Find where the given text appears and provide that cell's center as (X, Y) coordinate. 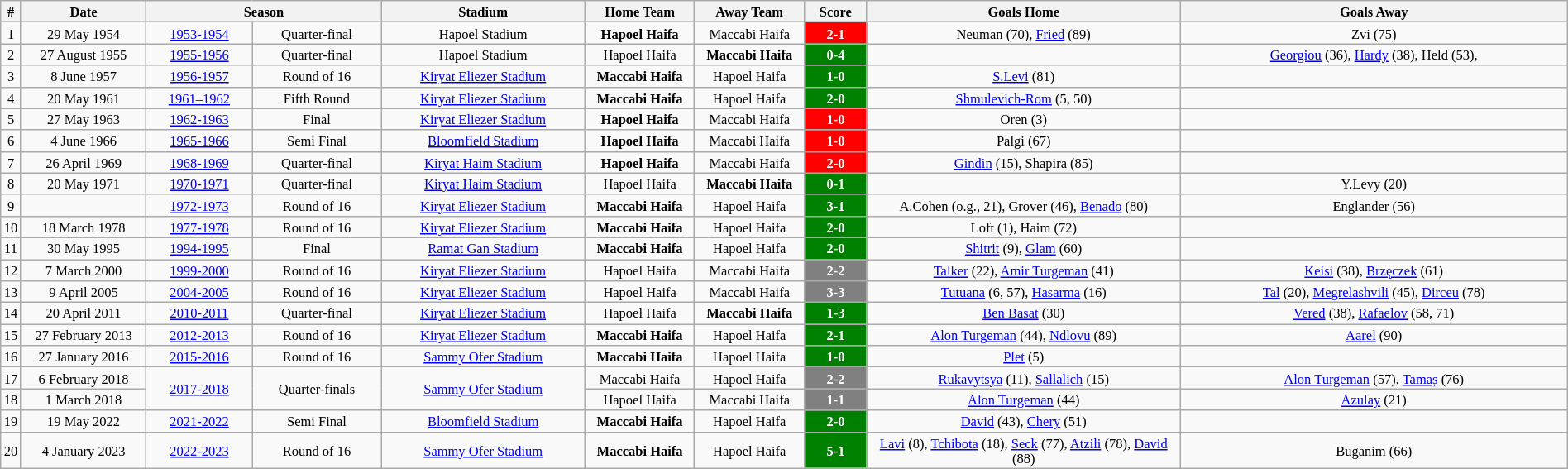
2017-2018 (199, 389)
27 May 1963 (84, 119)
Zvi (75) (1374, 33)
Rukavytsya (11), Sallalich (15) (1024, 378)
Vered (38), Rafaelov (58, 71) (1374, 313)
2015-2016 (199, 357)
Stadium (483, 12)
Y.Levy (20) (1374, 184)
Palgi (67) (1024, 141)
9 April 2005 (84, 292)
7 March 2000 (84, 270)
20 May 1961 (84, 98)
11 (12, 248)
1968-1969 (199, 162)
3-3 (836, 292)
Keisi (38), Brzęczek (61) (1374, 270)
1955-1956 (199, 55)
Shitrit (9), Glam (60) (1024, 248)
Loft (1), Haim (72) (1024, 227)
Plet (5) (1024, 357)
2022-2023 (199, 450)
3 (12, 76)
5 (12, 119)
20 (12, 450)
2004-2005 (199, 292)
18 (12, 400)
15 (12, 335)
6 February 2018 (84, 378)
1999-2000 (199, 270)
Talker (22), Amir Turgeman (41) (1024, 270)
20 May 1971 (84, 184)
1977-1978 (199, 227)
Goals Away (1374, 12)
Ben Basat (30) (1024, 313)
4 June 1966 (84, 141)
1994-1995 (199, 248)
Shmulevich-Rom (5, 50) (1024, 98)
17 (12, 378)
26 April 1969 (84, 162)
Date (84, 12)
2 (12, 55)
David (43), Chery (51) (1024, 421)
A.Cohen (o.g., 21), Grover (46), Benado (80) (1024, 205)
19 (12, 421)
1972-1973 (199, 205)
18 March 1978 (84, 227)
Azulay (21) (1374, 400)
27 February 2013 (84, 335)
Buganim (66) (1374, 450)
Quarter-finals (317, 389)
S.Levi (81) (1024, 76)
Alon Turgeman (44) (1024, 400)
Home Team (640, 12)
1953-1954 (199, 33)
27 August 1955 (84, 55)
Alon Turgeman (44), Ndlovu (89) (1024, 335)
2012-2013 (199, 335)
16 (12, 357)
19 May 2022 (84, 421)
1-3 (836, 313)
Englander (56) (1374, 205)
Neuman (70), Fried (89) (1024, 33)
2010-2011 (199, 313)
1970-1971 (199, 184)
1962-1963 (199, 119)
8 (12, 184)
Tutuana (6, 57), Hasarma (16) (1024, 292)
20 April 2011 (84, 313)
Lavi (8), Tchibota (18), Seck (77), Atzili (78), David (88) (1024, 450)
Away Team (749, 12)
4 (12, 98)
6 (12, 141)
7 (12, 162)
0-4 (836, 55)
1965-1966 (199, 141)
Score (836, 12)
4 January 2023 (84, 450)
Season (264, 12)
# (12, 12)
Tal (20), Megrelashvili (45), Dirceu (78) (1374, 292)
27 January 2016 (84, 357)
1-1 (836, 400)
1 March 2018 (84, 400)
12 (12, 270)
Oren (3) (1024, 119)
13 (12, 292)
1961–1962 (199, 98)
1 (12, 33)
1956-1957 (199, 76)
Ramat Gan Stadium (483, 248)
Aarel (90) (1374, 335)
Fifth Round (317, 98)
Alon Turgeman (57), Tamaș (76) (1374, 378)
Gindin (15), Shapira (85) (1024, 162)
9 (12, 205)
8 June 1957 (84, 76)
30 May 1995 (84, 248)
2021-2022 (199, 421)
10 (12, 227)
Goals Home (1024, 12)
5-1 (836, 450)
14 (12, 313)
0-1 (836, 184)
3-1 (836, 205)
29 May 1954 (84, 33)
Georgiou (36), Hardy (38), Held (53), (1374, 55)
